Extract the (X, Y) coordinate from the center of the cell holding the provided text.  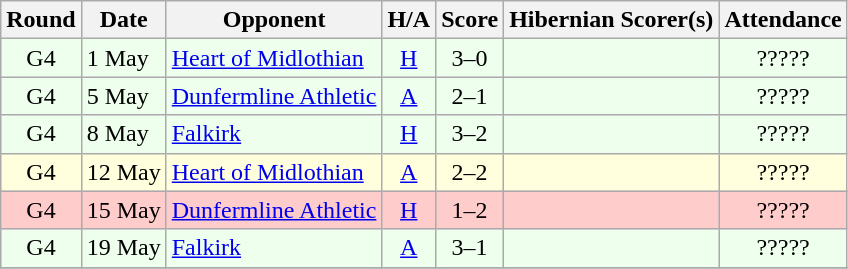
5 May (124, 96)
1 May (124, 58)
Date (124, 20)
8 May (124, 134)
3–2 (470, 134)
1–2 (470, 210)
2–2 (470, 172)
Round (41, 20)
Hibernian Scorer(s) (612, 20)
Score (470, 20)
12 May (124, 172)
3–0 (470, 58)
3–1 (470, 248)
15 May (124, 210)
19 May (124, 248)
Opponent (274, 20)
H/A (409, 20)
2–1 (470, 96)
Attendance (783, 20)
